Scan for the cell matching the given text and deliver its (X, Y) coordinate at center. 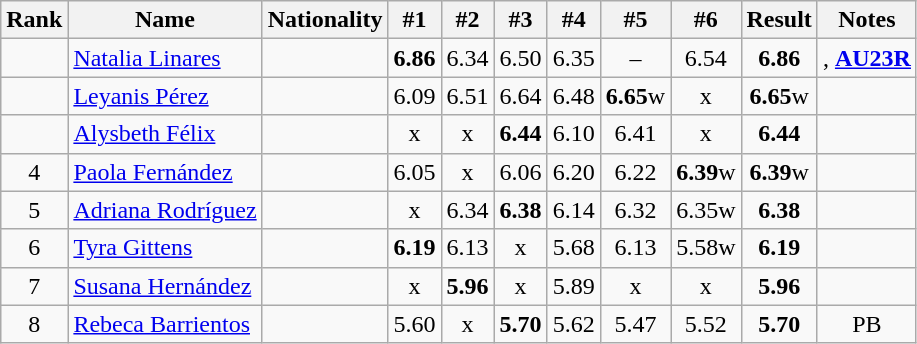
6.20 (574, 172)
#4 (574, 20)
6.22 (635, 172)
#5 (635, 20)
Rebeca Barrientos (165, 324)
6.50 (520, 58)
6.51 (468, 96)
Adriana Rodríguez (165, 210)
Leyanis Pérez (165, 96)
6.41 (635, 134)
6.48 (574, 96)
6.35w (706, 210)
Name (165, 20)
Notes (866, 20)
#6 (706, 20)
#2 (468, 20)
Tyra Gittens (165, 248)
6.64 (520, 96)
6 (34, 248)
5.58w (706, 248)
Natalia Linares (165, 58)
PB (866, 324)
Alysbeth Félix (165, 134)
– (635, 58)
5.47 (635, 324)
Rank (34, 20)
6.35 (574, 58)
Susana Hernández (165, 286)
#3 (520, 20)
8 (34, 324)
6.32 (635, 210)
5.60 (414, 324)
5.52 (706, 324)
5.89 (574, 286)
6.05 (414, 172)
Paola Fernández (165, 172)
4 (34, 172)
7 (34, 286)
5.68 (574, 248)
, AU23R (866, 58)
5 (34, 210)
Result (779, 20)
6.54 (706, 58)
Nationality (325, 20)
#1 (414, 20)
6.10 (574, 134)
5.62 (574, 324)
6.09 (414, 96)
6.14 (574, 210)
6.06 (520, 172)
